Detect which cell encompasses the target text, then output its (x, y) center coordinate. 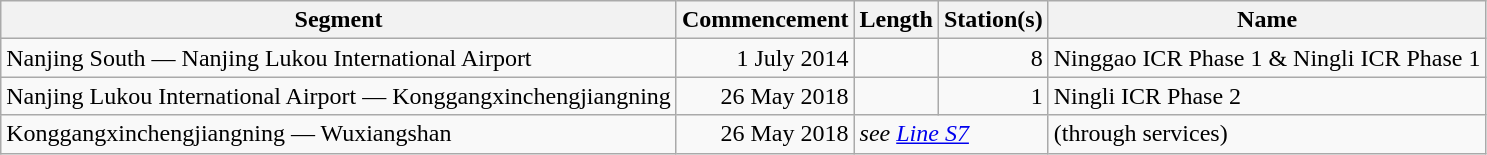
(through services) (1267, 134)
Commencement (765, 20)
1 (993, 96)
8 (993, 58)
Station(s) (993, 20)
Length (896, 20)
Ningli ICR Phase 2 (1267, 96)
Name (1267, 20)
see Line S7 (951, 134)
1 July 2014 (765, 58)
Nanjing South — Nanjing Lukou International Airport (339, 58)
Nanjing Lukou International Airport — Konggangxinchengjiangning (339, 96)
Konggangxinchengjiangning — Wuxiangshan (339, 134)
Ninggao ICR Phase 1 & Ningli ICR Phase 1 (1267, 58)
Segment (339, 20)
